Scan for the cell matching the given text and deliver its [X, Y] coordinate at center. 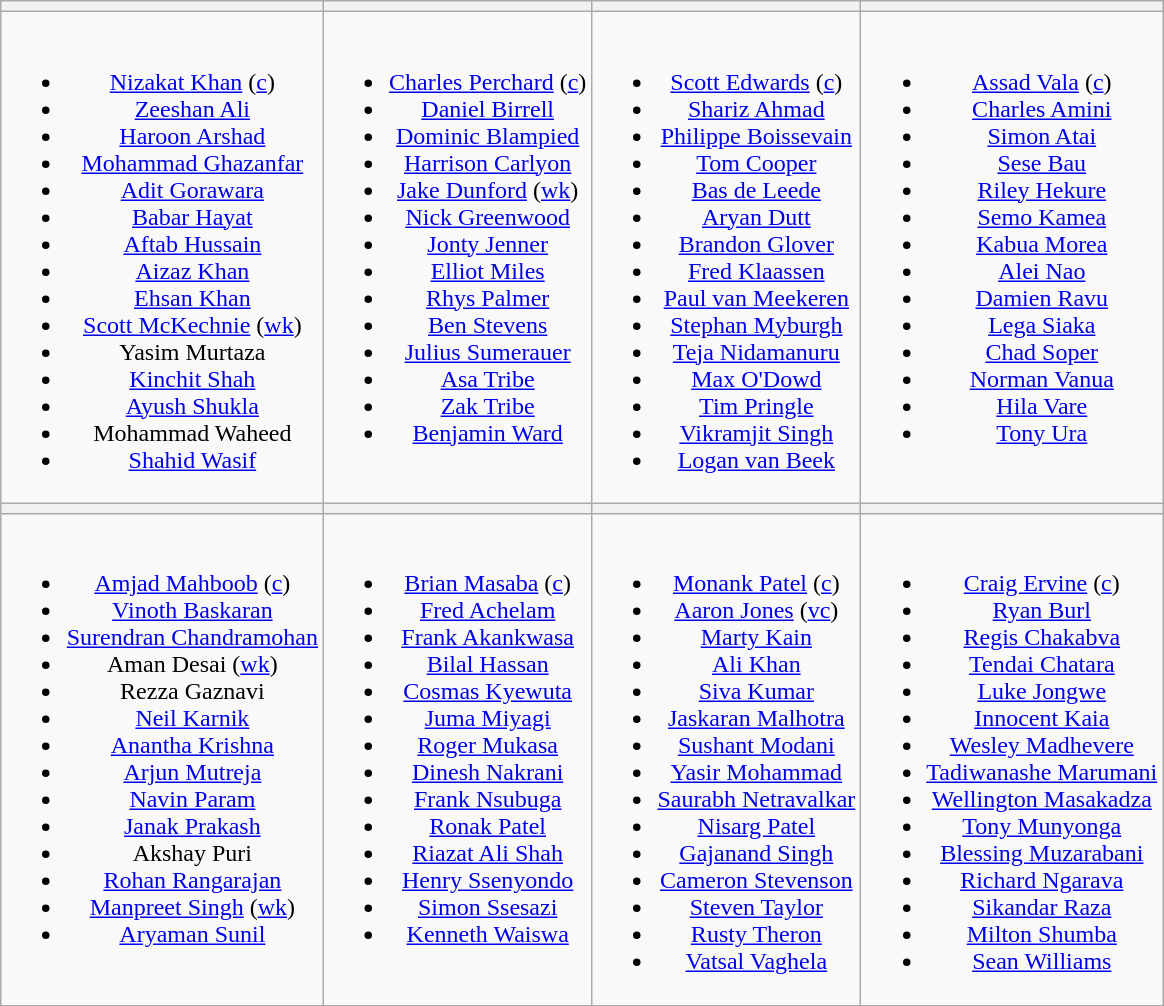
Assad Vala (c)Charles AminiSimon AtaiSese BauRiley HekureSemo KameaKabua MoreaAlei NaoDamien RavuLega SiakaChad SoperNorman VanuaHila VareTony Ura [1012, 258]
